Search for the cell housing the specified text and yield its (x, y) center coordinate. 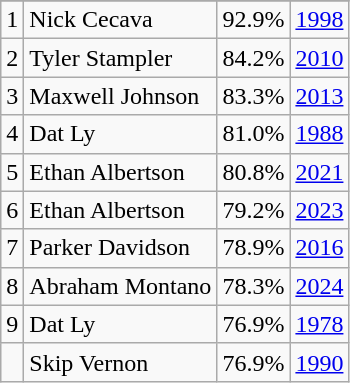
3 (12, 96)
Parker Davidson (120, 248)
2024 (320, 286)
Abraham Montano (120, 286)
1978 (320, 324)
81.0% (254, 134)
2013 (320, 96)
84.2% (254, 58)
1 (12, 20)
Maxwell Johnson (120, 96)
80.8% (254, 172)
4 (12, 134)
7 (12, 248)
79.2% (254, 210)
Nick Cecava (120, 20)
8 (12, 286)
9 (12, 324)
2016 (320, 248)
1990 (320, 362)
Tyler Stampler (120, 58)
1988 (320, 134)
6 (12, 210)
78.9% (254, 248)
Skip Vernon (120, 362)
1998 (320, 20)
2010 (320, 58)
92.9% (254, 20)
5 (12, 172)
2023 (320, 210)
2021 (320, 172)
83.3% (254, 96)
2 (12, 58)
78.3% (254, 286)
